From the cell containing the given text, extract its center point as (X, Y) coordinate. 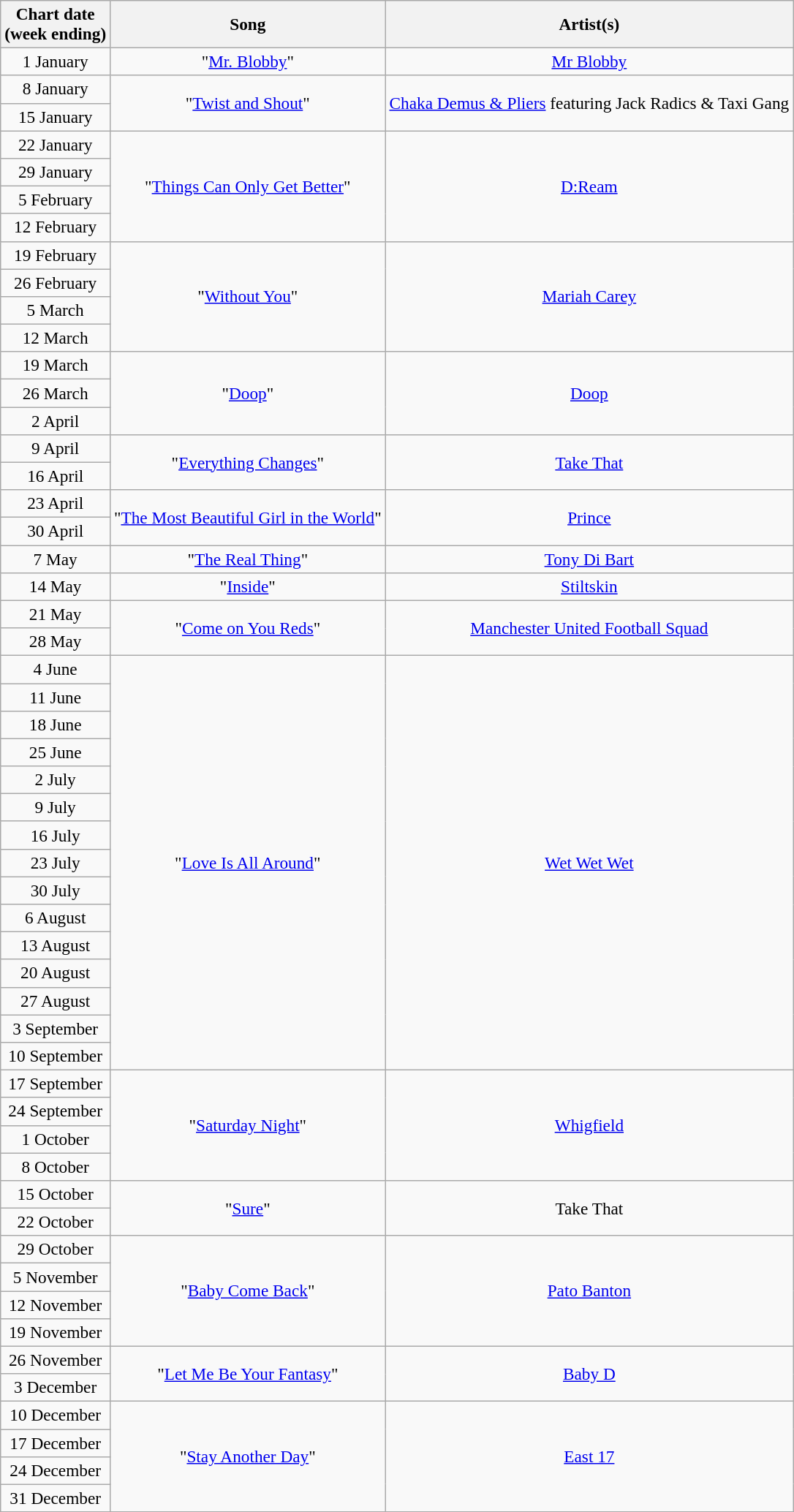
16 April (56, 476)
3 September (56, 1028)
23 July (56, 863)
15 October (56, 1194)
"Mr. Blobby" (249, 61)
20 August (56, 973)
Mr Blobby (589, 61)
19 March (56, 366)
"Let Me Be Your Fantasy" (249, 1374)
23 April (56, 504)
7 May (56, 559)
"Things Can Only Get Better" (249, 186)
"The Most Beautiful Girl in the World" (249, 518)
"Doop" (249, 393)
East 17 (589, 1456)
12 November (56, 1304)
21 May (56, 614)
3 December (56, 1388)
9 April (56, 448)
16 July (56, 835)
Doop (589, 393)
Tony Di Bart (589, 559)
8 January (56, 89)
9 July (56, 807)
2 April (56, 420)
31 December (56, 1498)
17 September (56, 1084)
"Baby Come Back" (249, 1291)
"Come on You Reds" (249, 628)
26 February (56, 282)
25 June (56, 752)
1 January (56, 61)
8 October (56, 1166)
Stiltskin (589, 586)
"The Real Thing" (249, 559)
18 June (56, 725)
6 August (56, 918)
12 February (56, 227)
10 December (56, 1415)
11 June (56, 697)
12 March (56, 338)
"Inside" (249, 586)
Whigfield (589, 1124)
"Twist and Shout" (249, 103)
5 March (56, 310)
5 November (56, 1277)
Wet Wet Wet (589, 863)
19 February (56, 255)
15 January (56, 117)
"Love Is All Around" (249, 863)
24 September (56, 1111)
D:Ream (589, 186)
28 May (56, 641)
Song (249, 23)
"Everything Changes" (249, 462)
1 October (56, 1139)
22 January (56, 144)
Chaka Demus & Pliers featuring Jack Radics & Taxi Gang (589, 103)
26 March (56, 393)
Artist(s) (589, 23)
17 December (56, 1443)
10 September (56, 1056)
"Sure" (249, 1208)
30 July (56, 890)
2 July (56, 779)
Baby D (589, 1374)
"Stay Another Day" (249, 1456)
29 January (56, 172)
19 November (56, 1332)
30 April (56, 531)
Prince (589, 518)
26 November (56, 1360)
24 December (56, 1470)
4 June (56, 669)
"Without You" (249, 297)
Pato Banton (589, 1291)
"Saturday Night" (249, 1124)
Mariah Carey (589, 297)
27 August (56, 1001)
Manchester United Football Squad (589, 628)
Chart date(week ending) (56, 23)
14 May (56, 586)
5 February (56, 200)
13 August (56, 945)
22 October (56, 1222)
29 October (56, 1250)
